Detect which cell encompasses the target text, then output its (x, y) center coordinate. 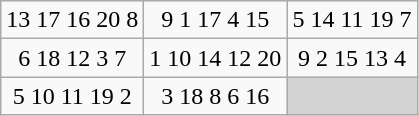
5 10 11 19 2 (72, 96)
9 2 15 13 4 (352, 58)
5 14 11 19 7 (352, 20)
3 18 8 6 16 (216, 96)
1 10 14 12 20 (216, 58)
13 17 16 20 8 (72, 20)
6 18 12 3 7 (72, 58)
9 1 17 4 15 (216, 20)
